Search for the cell housing the specified text and yield its [X, Y] center coordinate. 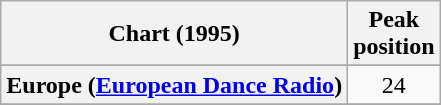
Peakposition [394, 34]
Europe (European Dance Radio) [174, 85]
Chart (1995) [174, 34]
24 [394, 85]
